Extract the [X, Y] coordinate from the center of the cell holding the provided text.  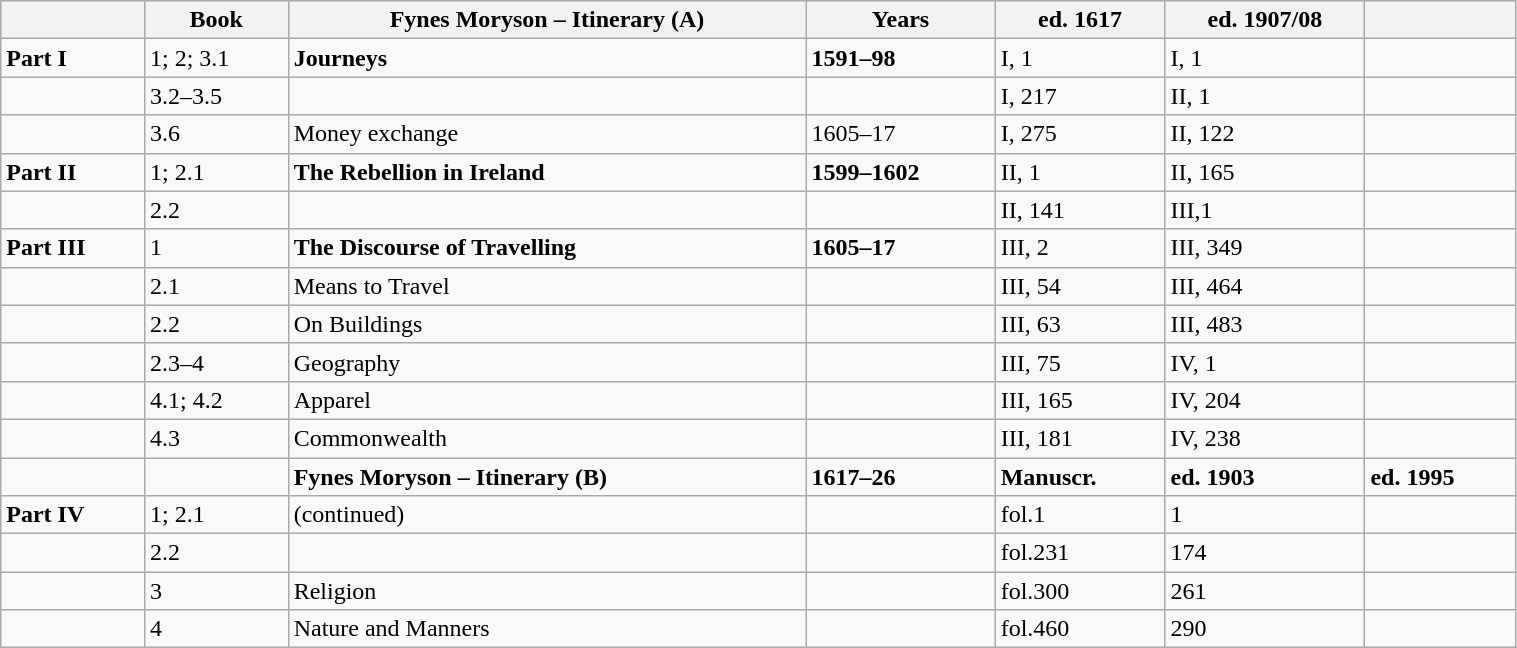
ed. 1995 [1440, 477]
III, 181 [1080, 438]
fol.460 [1080, 629]
3 [216, 591]
Fynes Moryson – Itinerary (B) [547, 477]
Years [900, 20]
Means to Travel [547, 286]
Part II [73, 172]
3.2–3.5 [216, 96]
261 [1265, 591]
III,1 [1265, 210]
III, 483 [1265, 324]
1; 2; 3.1 [216, 58]
2.1 [216, 286]
I, 275 [1080, 134]
Book [216, 20]
The Discourse of Travelling [547, 248]
III, 63 [1080, 324]
Commonwealth [547, 438]
II, 122 [1265, 134]
Manuscr. [1080, 477]
Fynes Moryson – Itinerary (A) [547, 20]
Journeys [547, 58]
III, 54 [1080, 286]
Part I [73, 58]
290 [1265, 629]
3.6 [216, 134]
III, 165 [1080, 400]
2.3–4 [216, 362]
II, 165 [1265, 172]
4.3 [216, 438]
ed. 1617 [1080, 20]
Part III [73, 248]
Geography [547, 362]
fol.231 [1080, 553]
III, 349 [1265, 248]
Nature and Manners [547, 629]
fol.300 [1080, 591]
I, 217 [1080, 96]
(continued) [547, 515]
Money exchange [547, 134]
ed. 1907/08 [1265, 20]
1599–1602 [900, 172]
Religion [547, 591]
fol.1 [1080, 515]
1591–98 [900, 58]
III, 464 [1265, 286]
IV, 204 [1265, 400]
1617–26 [900, 477]
4 [216, 629]
ed. 1903 [1265, 477]
Apparel [547, 400]
On Buildings [547, 324]
IV, 1 [1265, 362]
II, 141 [1080, 210]
IV, 238 [1265, 438]
Part IV [73, 515]
174 [1265, 553]
III, 75 [1080, 362]
4.1; 4.2 [216, 400]
The Rebellion in Ireland [547, 172]
III, 2 [1080, 248]
